Capture the cell that displays the provided text and extract its [X, Y] central coordinate. 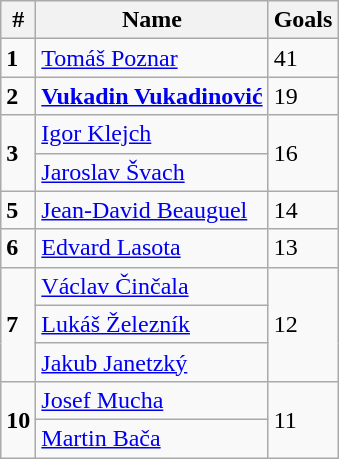
Edvard Lasota [152, 248]
Jakub Janetzký [152, 362]
11 [303, 419]
41 [303, 58]
Martin Bača [152, 438]
2 [18, 96]
Igor Klejch [152, 134]
1 [18, 58]
3 [18, 153]
14 [303, 210]
10 [18, 419]
Vukadin Vukadinović [152, 96]
19 [303, 96]
12 [303, 324]
# [18, 20]
7 [18, 324]
Josef Mucha [152, 400]
Goals [303, 20]
Lukáš Železník [152, 324]
6 [18, 248]
16 [303, 153]
Jaroslav Švach [152, 172]
Jean-David Beauguel [152, 210]
Name [152, 20]
Václav Činčala [152, 286]
5 [18, 210]
Tomáš Poznar [152, 58]
13 [303, 248]
